From the cell containing the given text, extract its center point as (x, y) coordinate. 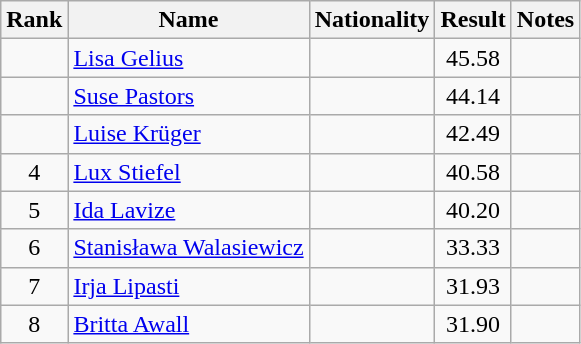
45.58 (473, 58)
40.58 (473, 172)
7 (34, 286)
Suse Pastors (188, 96)
4 (34, 172)
33.33 (473, 248)
40.20 (473, 210)
Name (188, 20)
31.90 (473, 324)
6 (34, 248)
Stanisława Walasiewicz (188, 248)
Rank (34, 20)
42.49 (473, 134)
Lisa Gelius (188, 58)
Britta Awall (188, 324)
Irja Lipasti (188, 286)
8 (34, 324)
Lux Stiefel (188, 172)
31.93 (473, 286)
Nationality (372, 20)
Result (473, 20)
Luise Krüger (188, 134)
Notes (545, 20)
44.14 (473, 96)
5 (34, 210)
Ida Lavize (188, 210)
